Scan for the cell matching the given text and deliver its (X, Y) coordinate at center. 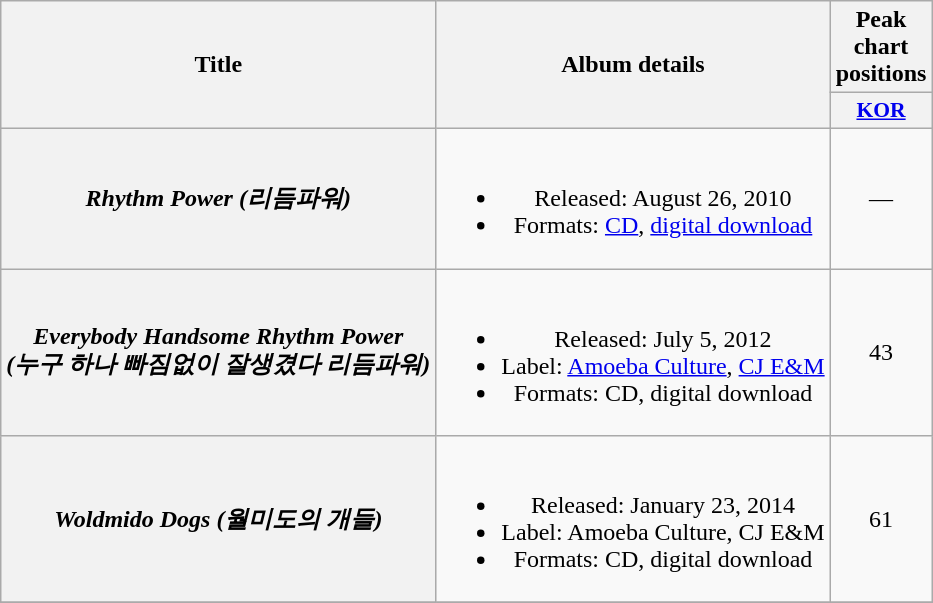
Title (218, 65)
Rhythm Power (리듬파워) (218, 198)
— (881, 198)
Album details (633, 65)
Released: July 5, 2012Label: Amoeba Culture, CJ E&MFormats: CD, digital download (633, 352)
61 (881, 520)
Peak chart positions (881, 47)
Released: August 26, 2010Formats: CD, digital download (633, 198)
43 (881, 352)
Everybody Handsome Rhythm Power(누구 하나 빠짐없이 잘생겼다 리듬파워) (218, 352)
Woldmido Dogs (월미도의 개들) (218, 520)
KOR (881, 111)
Released: January 23, 2014Label: Amoeba Culture, CJ E&MFormats: CD, digital download (633, 520)
